From the cell containing the given text, extract its center point as (x, y) coordinate. 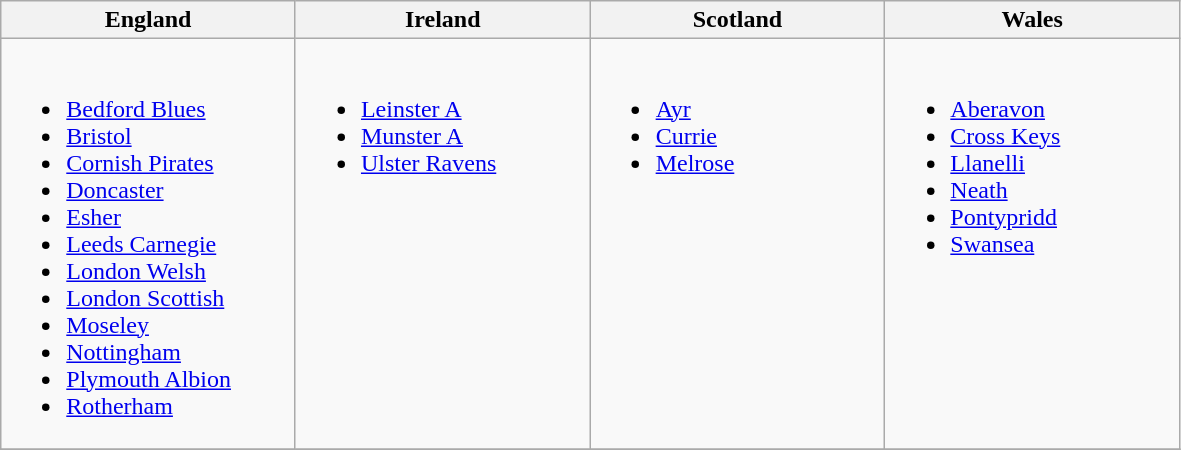
Leinster AMunster AUlster Ravens (442, 244)
AberavonCross KeysLlanelliNeathPontypriddSwansea (1032, 244)
Wales (1032, 20)
Bedford BluesBristolCornish PiratesDoncasterEsherLeeds CarnegieLondon WelshLondon ScottishMoseleyNottinghamPlymouth AlbionRotherham (148, 244)
England (148, 20)
Scotland (738, 20)
AyrCurrieMelrose (738, 244)
Ireland (442, 20)
